For the text-containing cell, return its midpoint in (x, y) coordinate format. 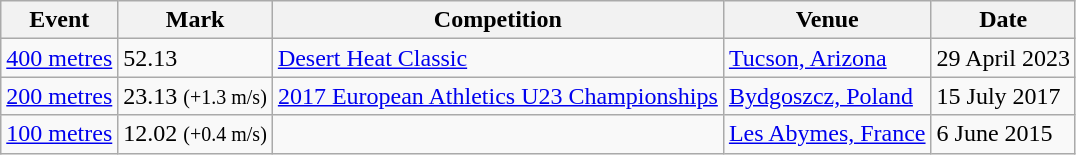
Venue (827, 20)
200 metres (60, 96)
23.13 (+1.3 m/s) (196, 96)
6 June 2015 (1003, 134)
15 July 2017 (1003, 96)
Event (60, 20)
100 metres (60, 134)
400 metres (60, 58)
12.02 (+0.4 m/s) (196, 134)
29 April 2023 (1003, 58)
Date (1003, 20)
52.13 (196, 58)
Tucson, Arizona (827, 58)
2017 European Athletics U23 Championships (498, 96)
Les Abymes, France (827, 134)
Competition (498, 20)
Mark (196, 20)
Bydgoszcz, Poland (827, 96)
Desert Heat Classic (498, 58)
